Output the [x, y] coordinate of the center of the cell containing the given text.  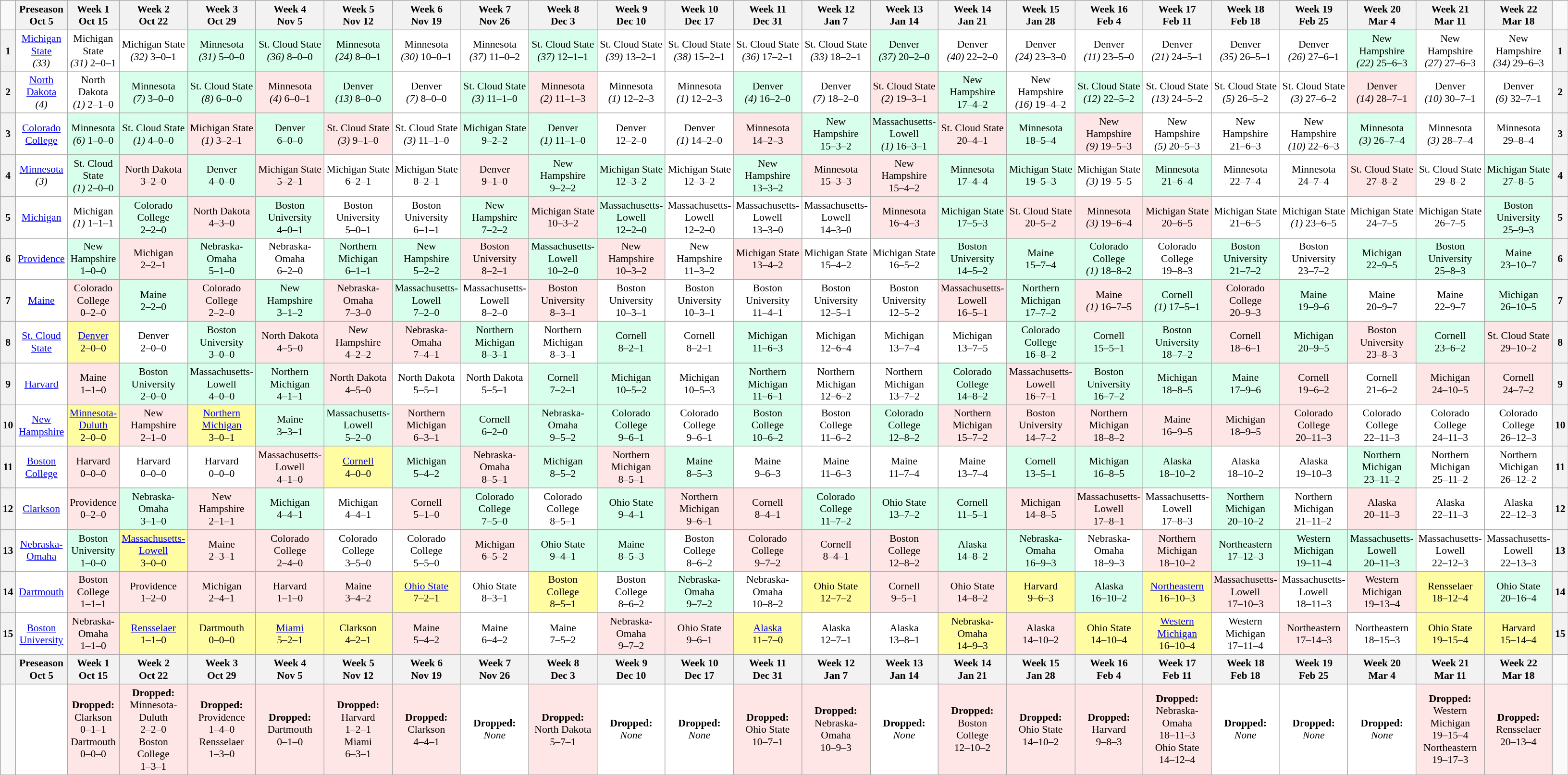
Nebraska-Omaha5–1–0 [222, 259]
Boston College10–6–2 [767, 426]
New Hampshire1–0–0 [93, 259]
Miami5–2–1 [290, 634]
New Hampshire17–4–2 [973, 92]
Western Michigan16–10–4 [1177, 634]
Cornell19–6–2 [1314, 384]
Michigan14–8–5 [1041, 509]
Colorado College0–2–0 [93, 301]
Denver(1) 14–2–0 [699, 135]
St. Cloud State(13) 24–5–2 [1177, 92]
St. Cloud State(3) 27–6–2 [1314, 92]
St. Cloud State(2) 19–3–1 [904, 92]
St. Cloud State(8) 6–0–0 [222, 92]
Maine6–4–2 [494, 634]
Minnesota(6) 1–0–0 [93, 135]
Michigan24–10–5 [1450, 384]
Alaska14–10–2 [1041, 634]
Maine1–1–0 [93, 384]
Minnesota18–5–4 [1041, 135]
St. Cloud State(36) 17–2–1 [767, 51]
St. Cloud State29–10–2 [1519, 342]
Harvard [41, 384]
Michigan13–7–5 [973, 342]
New Hampshire4–2–2 [358, 342]
Northern Michigan18–10–2 [1177, 551]
Northern Michigan6–1–1 [358, 259]
St. Cloud State(39) 13–2–1 [631, 51]
Boston University11–4–1 [767, 301]
Cornell11–5–1 [973, 509]
Michigan State13–4–2 [767, 259]
Massachusetts-Lowell17–8–1 [1109, 509]
Michigan18–9–5 [1246, 426]
Maine11–7–4 [904, 467]
Alaska11–7–0 [767, 634]
New Hampshire5–2–2 [426, 259]
New Hampshire [41, 426]
Boston College11–6–2 [836, 426]
Michigan State17–5–3 [973, 217]
Ohio State9–6–1 [699, 634]
Dropped:Ohio State10–7–1 [767, 730]
Michigan State10–3–2 [563, 217]
Boston University3–0–0 [222, 342]
Massachusetts-Lowell18–11–3 [1314, 592]
New Hampshire11–3–2 [699, 259]
Minnesota(31) 5–0–0 [222, 51]
Denver(13) 8–0–0 [358, 92]
Northern Michigan3–0–1 [222, 426]
Northeastern18–15–3 [1382, 634]
Boston University [41, 634]
Boston University2–0–0 [153, 384]
Denver(37) 20–2–0 [904, 51]
Northern Michigan21–11–2 [1314, 509]
Minnesota-Duluth2–0–0 [93, 426]
New Hampshire(16) 19–4–2 [1041, 92]
St. Cloud State [41, 342]
Denver(35) 26–5–1 [1246, 51]
Michigan(1) 1–1–1 [93, 217]
Massachusetts-Lowell22–13–3 [1519, 551]
Clarkson [41, 509]
Maine7–5–2 [563, 634]
Nebraska-Omaha6–2–0 [290, 259]
Maine15–7–4 [1041, 259]
Ohio State14–10–4 [1109, 634]
Ohio State8–3–1 [494, 592]
Nebraska-Omaha16–9–3 [1041, 551]
Maine16–9–5 [1177, 426]
Colorado College24–11–3 [1450, 426]
Northern Michigan18–8–2 [1109, 426]
Western Michigan17–11–4 [1246, 634]
Minnesota(3) 26–7–4 [1382, 135]
Maine5–4–2 [426, 634]
Maine23–10–7 [1519, 259]
Michigan2–4–1 [222, 592]
Boston College [41, 467]
Massachusetts-Lowell10–2–0 [563, 259]
Boston University1–0–0 [93, 551]
Michigan State27–8–5 [1519, 176]
Massachusetts-Lowell7–2–0 [426, 301]
Boston University4–0–1 [290, 217]
St. Cloud State(33) 18–2–1 [836, 51]
Colorado College26–12–3 [1519, 426]
St. Cloud State(36) 8–0–0 [290, 51]
Nebraska-Omaha14–9–3 [973, 634]
Boston University23–8–3 [1382, 342]
Northeastern17–12–3 [1246, 551]
Western Michigan19–13–4 [1382, 592]
Boston University5–0–1 [358, 217]
Ohio State14–8–2 [973, 592]
Alaska20–11–3 [1382, 509]
Boston University14–7–2 [1041, 426]
Michigan State5–2–1 [290, 176]
Denver(21) 24–5–1 [1177, 51]
Michigan State(31) 2–0–1 [93, 51]
Maine19–9–6 [1314, 301]
Dropped:Harvard1–2–1Miami6–3–1 [358, 730]
New Hampshire10–3–2 [631, 259]
North Dakota4–3–0 [222, 217]
Cornell23–6–2 [1450, 342]
Colorado College(1) 18–8–2 [1109, 259]
Minnesota(7) 3–0–0 [153, 92]
Boston University12–5–2 [904, 301]
Dropped:Clarkson4–4–1 [426, 730]
Michigan20–9–5 [1314, 342]
Denver(24) 23–3–0 [1041, 51]
Colorado College20–11–3 [1314, 426]
Minnesota24–7–4 [1314, 176]
New Hampshire7–2–2 [494, 217]
Michigan16–8–5 [1109, 467]
Michigan6–5–2 [494, 551]
Nebraska-Omaha7–3–0 [358, 301]
New Hampshire2–1–0 [153, 426]
Colorado College16–8–2 [1041, 342]
Cornell7–2–1 [563, 384]
Boston University25–8–3 [1450, 259]
Northern Michigan26–12–2 [1519, 467]
Rensselaer1–1–0 [153, 634]
Michigan5–4–2 [426, 467]
Northern Michigan25–11–2 [1450, 467]
Northeastern17–14–3 [1314, 634]
Michigan26–10–5 [1519, 301]
Minnesota22–7–4 [1246, 176]
New Hampshire(10) 22–6–3 [1314, 135]
Northern Michigan23–11–2 [1382, 467]
St. Cloud State(5) 26–5–2 [1246, 92]
Minnesota17–4–4 [973, 176]
Maine2–3–1 [222, 551]
Boston University23–7–2 [1314, 259]
St. Cloud State(1) 2–0–0 [93, 176]
North Dakota(4) [41, 92]
Michigan State(32) 3–0–1 [153, 51]
Michigan State9–2–2 [494, 135]
Michigan11–6–3 [767, 342]
Dartmouth [41, 592]
St. Cloud State(38) 15–2–1 [699, 51]
Minnesota(37) 11–0–2 [494, 51]
Colorado College [41, 135]
Maine(1) 16–7–5 [1109, 301]
Colorado College14–8–2 [973, 384]
Colorado College9–7–2 [767, 551]
Maine9–6–3 [767, 467]
Michigan10–5–3 [699, 384]
Northern Michigan9–6–1 [699, 509]
Michigan State24–7–5 [1382, 217]
Boston College8–5–1 [563, 592]
New Hampshire2–1–1 [222, 509]
Nebraska-Omaha1–1–0 [93, 634]
Michigan State(33) [41, 51]
St. Cloud State20–5–2 [1041, 217]
Cornell5–1–0 [426, 509]
Denver12–2–0 [631, 135]
Dropped:North Dakota5–7–1 [563, 730]
Harvard1–1–0 [290, 592]
Michigan State15–4–2 [836, 259]
Colorado College3–5–0 [358, 551]
Colorado College19–8–3 [1177, 259]
St. Cloud State(37) 12–1–1 [563, 51]
Massachusetts-Lowell14–3–0 [836, 217]
Maine3–3–1 [290, 426]
Providence0–2–0 [93, 509]
Boston College1–1–1 [93, 592]
St. Cloud State29–8–2 [1450, 176]
Colorado College22–11–3 [1382, 426]
Michigan8–5–2 [563, 467]
Michigan10–5–2 [631, 384]
Nebraska-Omaha10–8–2 [767, 592]
Ohio State12–7–2 [836, 592]
Denver(26) 27–6–1 [1314, 51]
Boston University8–2–1 [494, 259]
Denver(7) 18–2–0 [836, 92]
Northern Michigan4–1–1 [290, 384]
Minnesota(2) 11–1–3 [563, 92]
Maine3–4–2 [358, 592]
Dropped:Dartmouth0–1–0 [290, 730]
Dropped:Harvard9–8–3 [1109, 730]
Alaska22–12–3 [1519, 509]
Dartmouth0–0–0 [222, 634]
Ohio State7–2–1 [426, 592]
Massachusetts-Lowell4–1–0 [290, 467]
Minnesota21–6–4 [1177, 176]
New Hampshire9–2–2 [563, 176]
Nebraska-Omaha8–5–1 [494, 467]
Michigan [41, 217]
Minnesota(4) 6–0–1 [290, 92]
Nebraska-Omaha3–1–0 [153, 509]
North Dakota3–2–0 [153, 176]
Boston University18–7–2 [1177, 342]
Cornell21–6–2 [1382, 384]
Dropped:Providence1–4–0Rensselaer1–3–0 [222, 730]
Massachusetts-Lowell4–0–0 [222, 384]
Massachusetts-Lowell16–7–1 [1041, 384]
Michigan22–9–5 [1382, 259]
Michigan State(1) 3–2–1 [222, 135]
Maine17–9–6 [1246, 384]
New Hampshire13–3–2 [767, 176]
Alaska12–7–1 [836, 634]
Minnesota29–8–4 [1519, 135]
New Hampshire(34) 29–6–3 [1519, 51]
Ohio State13–7–2 [904, 509]
Michigan State16–5–2 [904, 259]
St. Cloud State27–8–2 [1382, 176]
Colorado College11–7–2 [836, 509]
Dropped:Western Michigan19–15–4Northeastern19–17–3 [1450, 730]
St. Cloud State(12) 22–5–2 [1109, 92]
Nebraska-Omaha18–9–3 [1109, 551]
Maine [41, 301]
North Dakota(1) 2–1–0 [93, 92]
St. Cloud State20–4–1 [973, 135]
Massachusetts-Lowell17–8–3 [1177, 509]
Minnesota14–2–3 [767, 135]
Michigan2–2–1 [153, 259]
Michigan13–7–4 [904, 342]
Maine22–9–7 [1450, 301]
Denver(4) 16–2–0 [767, 92]
New Hampshire(5) 20–5–3 [1177, 135]
Colorado College2–4–0 [290, 551]
Western Michigan19–11–4 [1314, 551]
Denver(7) 8–0–0 [426, 92]
Massachusetts-Lowell13–3–0 [767, 217]
Colorado College7–5–0 [494, 509]
Michigan State(3) 19–5–5 [1109, 176]
Colorado College5–5–0 [426, 551]
New Hampshire(22) 25–6–3 [1382, 51]
Northern Michigan8–5–1 [631, 467]
New Hampshire(27) 27–6–3 [1450, 51]
Cornell15–5–1 [1109, 342]
New Hampshire(9) 19–5–3 [1109, 135]
Minnesota16–4–3 [904, 217]
Colorado College8–5–1 [563, 509]
Boston University25–9–3 [1519, 217]
Denver(40) 22–2–0 [973, 51]
Denver(14) 28–7–1 [1382, 92]
Northern Michigan12–6–2 [836, 384]
Northern Michigan6–3–1 [426, 426]
Northern Michigan17–7–2 [1041, 301]
Denver4–0–0 [222, 176]
Dropped:Nebraska-Omaha10–9–3 [836, 730]
Dropped:Rensselaer20–13–4 [1519, 730]
Dropped:Clarkson0–1–1Dartmouth0–0–0 [93, 730]
Massachusetts-Lowell16–5–1 [973, 301]
Dropped:Ohio State14–10–2 [1041, 730]
Alaska13–8–1 [904, 634]
Denver(10) 30–7–1 [1450, 92]
Michigan12–6–4 [836, 342]
Cornell24–7–2 [1519, 384]
Cornell(1) 17–5–1 [1177, 301]
Boston University14–5–2 [973, 259]
Alaska22–11–3 [1450, 509]
Minnesota(3) 28–7–4 [1450, 135]
Dropped:Boston College12–10–2 [973, 730]
Denver(6) 32–7–1 [1519, 92]
Dropped:Nebraska-Omaha18–11–3Ohio State14–12–4 [1177, 730]
Providence [41, 259]
Clarkson4–2–1 [358, 634]
Dropped:Minnesota-Duluth2–2–0Boston College1–3–1 [153, 730]
Michigan State8–2–1 [426, 176]
Denver(1) 11–1–0 [563, 135]
Alaska19–10–3 [1314, 467]
New Hampshire15–3–2 [836, 135]
Maine20–9–7 [1382, 301]
St. Cloud State(1) 4–0–0 [153, 135]
Denver9–1–0 [494, 176]
Alaska14–8–2 [973, 551]
Minnesota(3) 19–6–4 [1109, 217]
Harvard9–6–3 [1041, 592]
Michigan18–8–5 [1177, 384]
Massachusetts-Lowell3–0–0 [153, 551]
Massachusetts-Lowell5–2–0 [358, 426]
Cornell6–2–0 [494, 426]
Nebraska-Omaha [41, 551]
Boston College12–8–2 [904, 551]
Cornell4–0–0 [358, 467]
Ohio State20–16–4 [1519, 592]
Michigan State20–6–5 [1177, 217]
New Hampshire3–1–2 [290, 301]
Northern Michigan20–10–2 [1246, 509]
Boston University12–5–1 [836, 301]
Nebraska-Omaha9–5–2 [563, 426]
Minnesota(3) [41, 176]
Michigan State6–2–1 [358, 176]
Colorado College12–8–2 [904, 426]
Minnesota15–3–3 [836, 176]
Michigan State26–7–5 [1450, 217]
New Hampshire21–6–3 [1246, 135]
Cornell18–6–1 [1246, 342]
Northern Michigan15–7–2 [973, 426]
Michigan State19–5–3 [1041, 176]
Alaska16–10–2 [1109, 592]
Denver6–0–0 [290, 135]
Michigan State21–6–5 [1246, 217]
Boston University8–3–1 [563, 301]
Massachusetts-Lowell20–11–3 [1382, 551]
New Hampshire15–4–2 [904, 176]
Massachusetts-Lowell8–2–0 [494, 301]
Cornell9–5–1 [904, 592]
Massachusetts-Lowell(1) 16–3–1 [904, 135]
St. Cloud State(3) 9–1–0 [358, 135]
Minnesota(30) 10–0–1 [426, 51]
Maine2–2–0 [153, 301]
Maine11–6–3 [836, 467]
Providence1–2–0 [153, 592]
Harvard15–14–4 [1519, 634]
Denver(11) 23–5–0 [1109, 51]
Boston University6–1–1 [426, 217]
Massachusetts-Lowell22–12–3 [1450, 551]
Cornell13–5–1 [1041, 467]
Northern Michigan11–6–1 [767, 384]
Rensselaer18–12–4 [1450, 592]
Michigan State(1) 23–6–5 [1314, 217]
Northeastern16–10–3 [1177, 592]
Colorado College20–9–3 [1246, 301]
Boston University16–7–2 [1109, 384]
Northern Michigan13–7–2 [904, 384]
Massachusetts-Lowell17–10–3 [1246, 592]
Ohio State19–15–4 [1450, 634]
Nebraska-Omaha7–4–1 [426, 342]
Maine13–7–4 [973, 467]
Minnesota(24) 8–0–1 [358, 51]
Boston University21–7–2 [1246, 259]
